Pinpoint the cell where the given text exists, returning its (X, Y) midpoint coordinate. 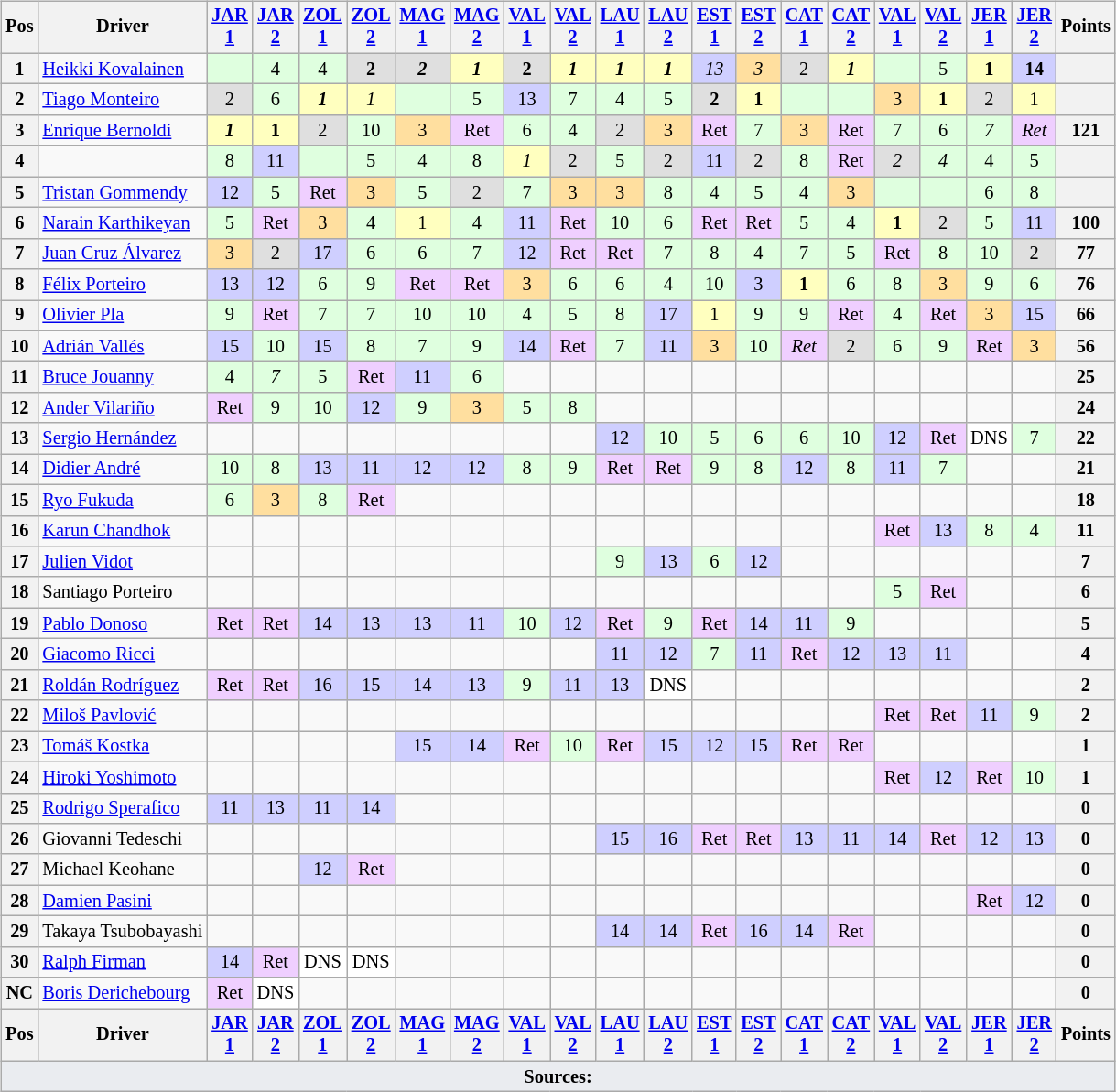
Sources: (558, 1076)
Karun Chandhok (123, 531)
Pablo Donoso (123, 623)
Hiroki Yoshimoto (123, 777)
Tristan Gommendy (123, 192)
56 (1086, 346)
Takaya Tsubobayashi (123, 932)
29 (19, 932)
Ryo Fukuda (123, 500)
77 (1086, 254)
Enrique Bernoldi (123, 131)
Michael Keohane (123, 870)
NC (19, 993)
23 (19, 747)
Giovanni Tedeschi (123, 839)
Didier André (123, 470)
Tiago Monteiro (123, 100)
30 (19, 962)
27 (19, 870)
Damien Pasini (123, 901)
28 (19, 901)
Santiago Porteiro (123, 592)
Félix Porteiro (123, 285)
Miloš Pavlović (123, 716)
Ralph Firman (123, 962)
Giacomo Ricci (123, 654)
Tomáš Kostka (123, 747)
Bruce Jouanny (123, 377)
Narain Karthikeyan (123, 223)
Juan Cruz Álvarez (123, 254)
19 (19, 623)
Heikki Kovalainen (123, 69)
121 (1086, 131)
Olivier Pla (123, 316)
Julien Vidot (123, 562)
Rodrigo Sperafico (123, 808)
Ander Vilariño (123, 408)
Roldán Rodríguez (123, 685)
Sergio Hernández (123, 438)
Boris Derichebourg (123, 993)
Adrián Vallés (123, 346)
100 (1086, 223)
66 (1086, 316)
76 (1086, 285)
26 (19, 839)
20 (19, 654)
